Pinpoint the cell where the given text exists, returning its (X, Y) midpoint coordinate. 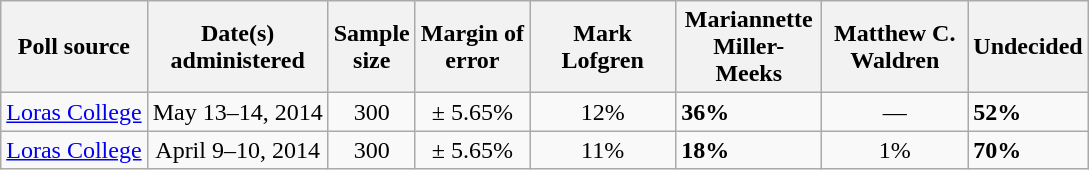
Undecided (1028, 47)
Matthew C.Waldren (895, 47)
Samplesize (372, 47)
May 13–14, 2014 (238, 112)
11% (603, 150)
April 9–10, 2014 (238, 150)
36% (749, 112)
— (895, 112)
Date(s)administered (238, 47)
MariannetteMiller-Meeks (749, 47)
Margin oferror (472, 47)
Poll source (74, 47)
70% (1028, 150)
12% (603, 112)
52% (1028, 112)
18% (749, 150)
1% (895, 150)
MarkLofgren (603, 47)
